For the text-containing cell, return its midpoint in [X, Y] coordinate format. 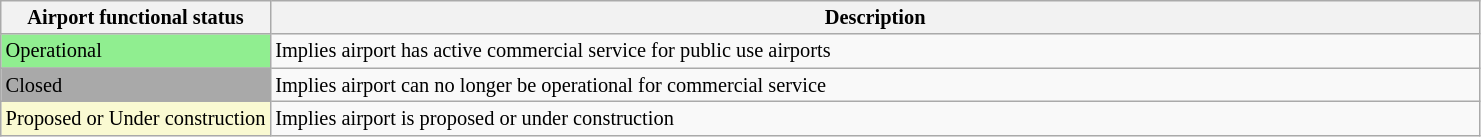
Implies airport is proposed or under construction [875, 118]
Implies airport has active commercial service for public use airports [875, 51]
Implies airport can no longer be operational for commercial service [875, 85]
Description [875, 17]
Proposed or Under construction [136, 118]
Airport functional status [136, 17]
Operational [136, 51]
Closed [136, 85]
